From the cell containing the given text, extract its center point as (x, y) coordinate. 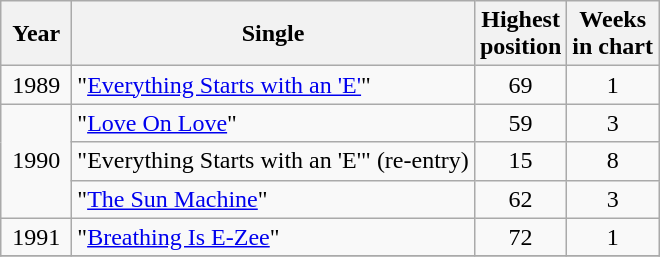
"The Sun Machine" (274, 199)
1991 (36, 237)
62 (520, 199)
"Breathing Is E-Zee" (274, 237)
Year (36, 34)
"Love On Love" (274, 123)
8 (613, 161)
1990 (36, 161)
72 (520, 237)
"Everything Starts with an 'E'" (274, 85)
59 (520, 123)
15 (520, 161)
1989 (36, 85)
Highestposition (520, 34)
Single (274, 34)
69 (520, 85)
"Everything Starts with an 'E'" (re-entry) (274, 161)
Weeksin chart (613, 34)
